Output the [X, Y] coordinate of the center of the cell containing the given text.  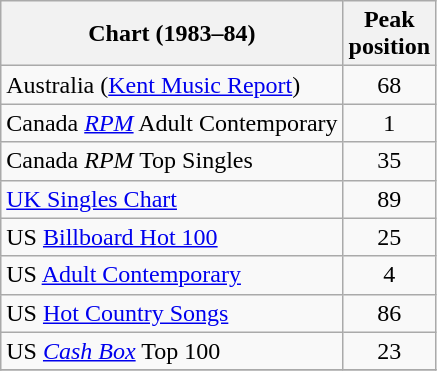
US Adult Contemporary [172, 275]
89 [389, 199]
US Cash Box Top 100 [172, 351]
Australia (Kent Music Report) [172, 85]
US Billboard Hot 100 [172, 237]
Peakposition [389, 34]
UK Singles Chart [172, 199]
25 [389, 237]
4 [389, 275]
Chart (1983–84) [172, 34]
Canada RPM Top Singles [172, 161]
23 [389, 351]
35 [389, 161]
68 [389, 85]
1 [389, 123]
US Hot Country Songs [172, 313]
Canada RPM Adult Contemporary [172, 123]
86 [389, 313]
